Extract the [x, y] coordinate from the center of the cell holding the provided text.  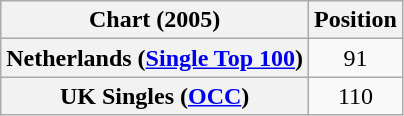
Chart (2005) [155, 20]
91 [356, 58]
110 [356, 96]
UK Singles (OCC) [155, 96]
Position [356, 20]
Netherlands (Single Top 100) [155, 58]
